Scan for the cell matching the given text and deliver its (X, Y) coordinate at center. 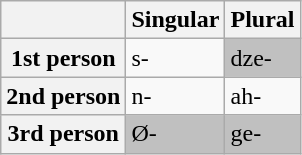
ge- (262, 134)
s- (176, 58)
3rd person (64, 134)
Singular (176, 20)
1st person (64, 58)
Plural (262, 20)
dze- (262, 58)
ah- (262, 96)
2nd person (64, 96)
n- (176, 96)
Ø- (176, 134)
